Pinpoint the cell where the given text exists, returning its (x, y) midpoint coordinate. 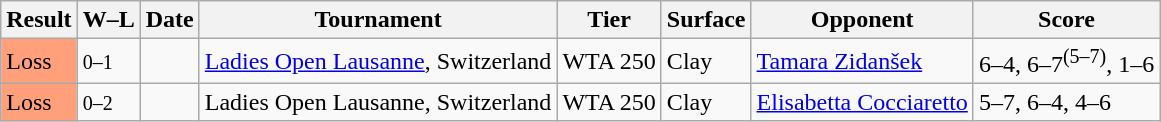
Result (39, 20)
Opponent (862, 20)
Score (1066, 20)
Tournament (378, 20)
W–L (108, 20)
Tamara Zidanšek (862, 62)
0–1 (108, 62)
Date (170, 20)
Elisabetta Cocciaretto (862, 102)
6–4, 6–7(5–7), 1–6 (1066, 62)
0–2 (108, 102)
Surface (706, 20)
Tier (609, 20)
5–7, 6–4, 4–6 (1066, 102)
